Scan for the cell matching the given text and deliver its [x, y] coordinate at center. 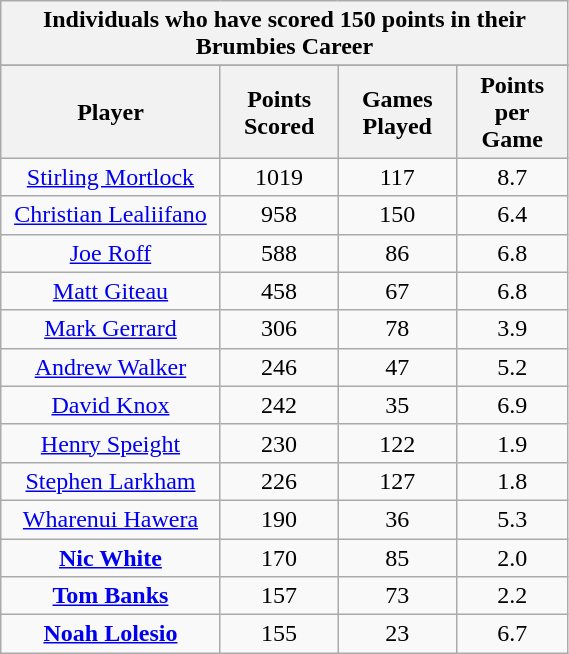
2.0 [512, 557]
78 [397, 329]
6.9 [512, 405]
190 [279, 519]
Noah Lolesio [110, 634]
Andrew Walker [110, 367]
85 [397, 557]
127 [397, 481]
150 [397, 215]
6.4 [512, 215]
23 [397, 634]
Mark Gerrard [110, 329]
170 [279, 557]
242 [279, 405]
1019 [279, 177]
36 [397, 519]
8.7 [512, 177]
Henry Speight [110, 443]
Points per Game [512, 112]
157 [279, 596]
86 [397, 253]
Points Scored [279, 112]
5.3 [512, 519]
Stirling Mortlock [110, 177]
47 [397, 367]
588 [279, 253]
958 [279, 215]
67 [397, 291]
306 [279, 329]
458 [279, 291]
5.2 [512, 367]
246 [279, 367]
Joe Roff [110, 253]
Tom Banks [110, 596]
David Knox [110, 405]
Christian Lealiifano [110, 215]
226 [279, 481]
35 [397, 405]
2.2 [512, 596]
230 [279, 443]
Matt Giteau [110, 291]
Wharenui Hawera [110, 519]
1.8 [512, 481]
Games Played [397, 112]
Stephen Larkham [110, 481]
Individuals who have scored 150 points in their Brumbies Career [284, 34]
6.7 [512, 634]
1.9 [512, 443]
Nic White [110, 557]
155 [279, 634]
122 [397, 443]
Player [110, 112]
73 [397, 596]
117 [397, 177]
3.9 [512, 329]
